Pinpoint the cell where the given text exists, returning its (X, Y) midpoint coordinate. 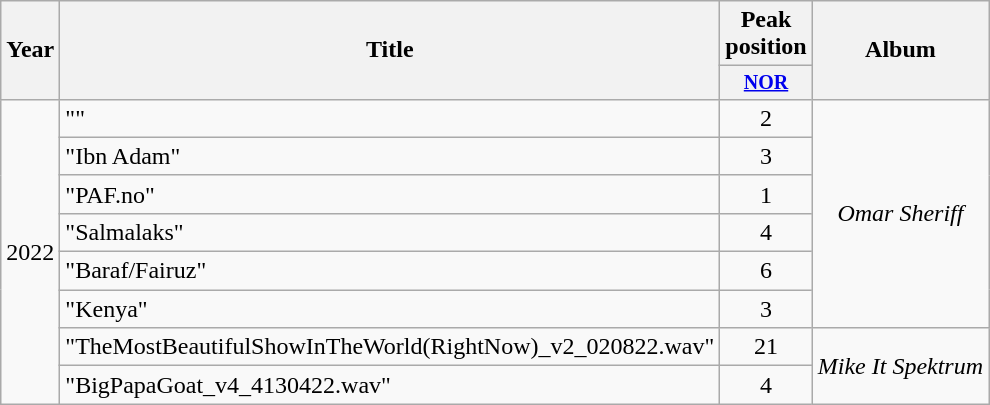
Title (390, 50)
"" (390, 118)
Year (30, 50)
2022 (30, 251)
"BigPapaGoat_v4_4130422.wav" (390, 385)
Album (900, 50)
"TheMostBeautifulShowInTheWorld(RightNow)_v2_020822.wav" (390, 347)
NOR (766, 82)
21 (766, 347)
1 (766, 194)
Peak position (766, 34)
Mike It Spektrum (900, 366)
Omar Sheriff (900, 213)
"PAF.no" (390, 194)
2 (766, 118)
"Ibn Adam" (390, 156)
6 (766, 271)
"Salmalaks" (390, 232)
"Kenya" (390, 309)
"Baraf/Fairuz" (390, 271)
